Capture the cell that displays the provided text and extract its (x, y) central coordinate. 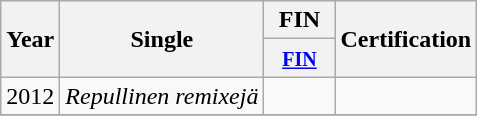
2012 (30, 96)
Repullinen remixejä (162, 96)
Year (30, 39)
Single (162, 39)
Certification (406, 39)
